Output the (x, y) coordinate of the center of the cell containing the given text.  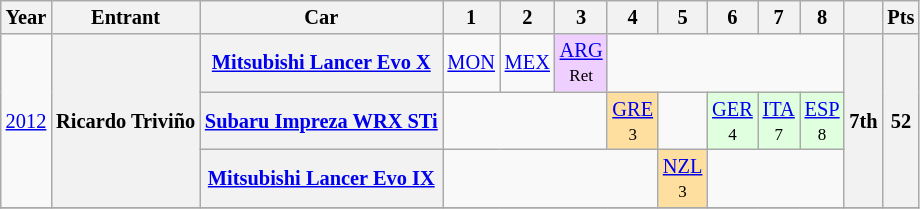
NZL3 (682, 178)
GER4 (732, 121)
MEX (528, 63)
52 (900, 120)
6 (732, 17)
ARGRet (582, 63)
2 (528, 17)
3 (582, 17)
GRE3 (632, 121)
5 (682, 17)
7th (863, 120)
Year (26, 17)
Pts (900, 17)
Entrant (126, 17)
Car (322, 17)
2012 (26, 120)
Subaru Impreza WRX STi (322, 121)
7 (779, 17)
ITA7 (779, 121)
Mitsubishi Lancer Evo X (322, 63)
1 (472, 17)
Mitsubishi Lancer Evo IX (322, 178)
ESP8 (822, 121)
MON (472, 63)
Ricardo Triviño (126, 120)
8 (822, 17)
4 (632, 17)
